Detect which cell encompasses the target text, then output its [X, Y] center coordinate. 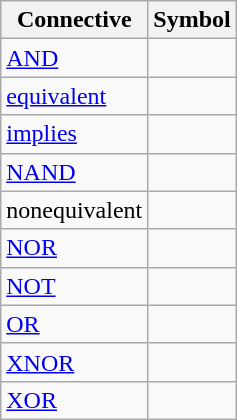
nonequivalent [74, 210]
Symbol [192, 20]
equivalent [74, 96]
AND [74, 58]
NOT [74, 286]
NAND [74, 172]
implies [74, 134]
Connective [74, 20]
OR [74, 324]
XOR [74, 400]
NOR [74, 248]
XNOR [74, 362]
